Pinpoint the cell where the given text exists, returning its (x, y) midpoint coordinate. 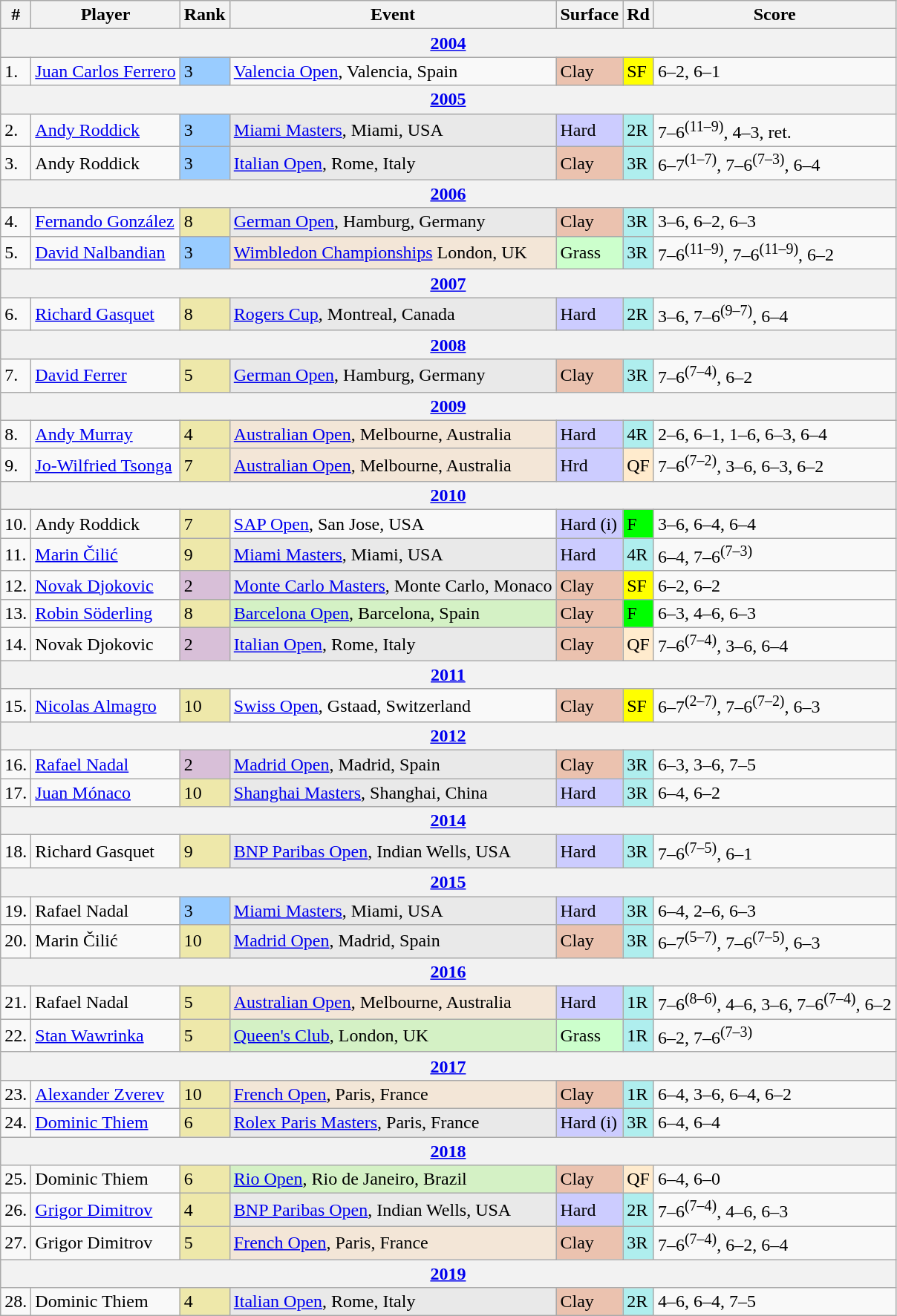
2005 (448, 99)
Alexander Zverev (105, 1094)
4. (16, 222)
6–4, 7–6(7–3) (774, 555)
Fernando González (105, 222)
6–4, 6–0 (774, 1179)
David Ferrer (105, 376)
2016 (448, 972)
2008 (448, 344)
7–6(7–2), 3–6, 6–3, 6–2 (774, 465)
Andy Murray (105, 434)
7–6(7–4), 3–6, 6–4 (774, 644)
19. (16, 911)
21. (16, 1002)
7–6(7–4), 6–2, 6–4 (774, 1243)
Juan Carlos Ferrero (105, 71)
Hrd (590, 465)
15. (16, 705)
3–6, 6–2, 6–3 (774, 222)
Monte Carlo Masters, Monte Carlo, Monaco (393, 585)
7–6(7–4), 6–2 (774, 376)
6–4, 6–2 (774, 793)
17. (16, 793)
Score (774, 15)
Player (105, 15)
2011 (448, 675)
28. (16, 1302)
27. (16, 1243)
SAP Open, San Jose, USA (393, 524)
Rio Open, Rio de Janeiro, Brazil (393, 1179)
2015 (448, 882)
Rank (205, 15)
12. (16, 585)
2009 (448, 406)
Juan Mónaco (105, 793)
7–6(11–9), 7–6(11–9), 6–2 (774, 252)
6–4, 6–4 (774, 1122)
2–6, 6–1, 1–6, 6–3, 6–4 (774, 434)
6. (16, 315)
2006 (448, 194)
Rogers Cup, Montreal, Canada (393, 315)
24. (16, 1122)
Barcelona Open, Barcelona, Spain (393, 613)
6–3, 4–6, 6–3 (774, 613)
13. (16, 613)
2. (16, 131)
6–4, 3–6, 6–4, 6–2 (774, 1094)
5. (16, 252)
# (16, 15)
Surface (590, 15)
2018 (448, 1151)
Robin Söderling (105, 613)
6–3, 3–6, 7–5 (774, 765)
6–7(5–7), 7–6(7–5), 6–3 (774, 941)
2012 (448, 736)
18. (16, 852)
2010 (448, 496)
6–7(1–7), 7–6(7–3), 6–4 (774, 163)
6–7(2–7), 7–6(7–2), 6–3 (774, 705)
Swiss Open, Gstaad, Switzerland (393, 705)
1. (16, 71)
8. (16, 434)
Queen's Club, London, UK (393, 1036)
20. (16, 941)
David Nalbandian (105, 252)
Valencia Open, Valencia, Spain (393, 71)
23. (16, 1094)
2004 (448, 43)
Wimbledon Championships London, UK (393, 252)
26. (16, 1210)
3–6, 7–6(9–7), 6–4 (774, 315)
2014 (448, 821)
22. (16, 1036)
7–6(8–6), 4–6, 3–6, 7–6(7–4), 6–2 (774, 1002)
2019 (448, 1274)
16. (16, 765)
25. (16, 1179)
11. (16, 555)
7. (16, 376)
10. (16, 524)
6–2, 7–6(7–3) (774, 1036)
Rd (639, 15)
6–2, 6–1 (774, 71)
7–6(7–5), 6–1 (774, 852)
2007 (448, 284)
Event (393, 15)
Shanghai Masters, Shanghai, China (393, 793)
9. (16, 465)
6–4, 2–6, 6–3 (774, 911)
7–6(11–9), 4–3, ret. (774, 131)
4–6, 6–4, 7–5 (774, 1302)
6–2, 6–2 (774, 585)
Rolex Paris Masters, Paris, France (393, 1122)
2017 (448, 1066)
Nicolas Almagro (105, 705)
7–6(7–4), 4–6, 6–3 (774, 1210)
Jo-Wilfried Tsonga (105, 465)
3–6, 6–4, 6–4 (774, 524)
Stan Wawrinka (105, 1036)
3. (16, 163)
14. (16, 644)
